Return (X, Y) of the center of cell containing provided text 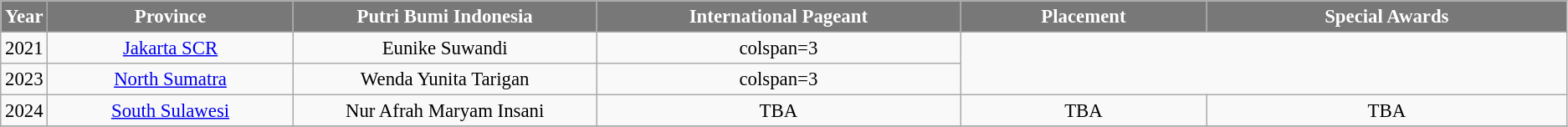
Year (24, 17)
South Sulawesi (171, 111)
International Pageant (778, 17)
Eunike Suwandi (445, 48)
Nur Afrah Maryam Insani (445, 111)
Placement (1084, 17)
Special Awards (1386, 17)
2021 (24, 48)
North Sumatra (171, 79)
2024 (24, 111)
Province (171, 17)
2023 (24, 79)
Jakarta SCR (171, 48)
Putri Bumi Indonesia (445, 17)
Wenda Yunita Tarigan (445, 79)
